Provide the (X, Y) coordinate of the cell's center where the given text is located.  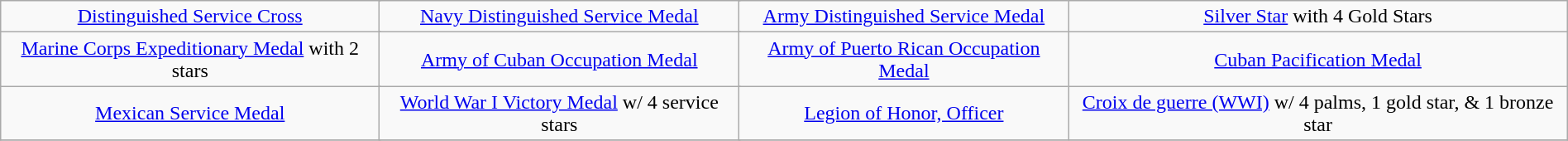
Mexican Service Medal (190, 113)
Distinguished Service Cross (190, 17)
Navy Distinguished Service Medal (559, 17)
World War I Victory Medal w/ 4 service stars (559, 113)
Legion of Honor, Officer (904, 113)
Croix de guerre (WWI) w/ 4 palms, 1 gold star, & 1 bronze star (1318, 113)
Army of Cuban Occupation Medal (559, 60)
Marine Corps Expeditionary Medal with 2 stars (190, 60)
Army Distinguished Service Medal (904, 17)
Cuban Pacification Medal (1318, 60)
Army of Puerto Rican Occupation Medal (904, 60)
Silver Star with 4 Gold Stars (1318, 17)
